Determine the [X, Y] coordinate at the center of the cell enclosing the given text.  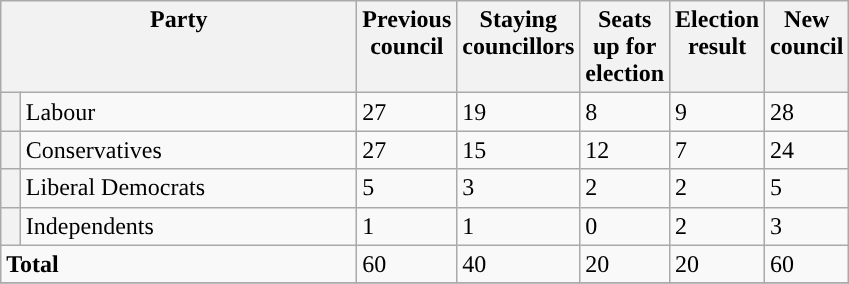
15 [518, 150]
9 [718, 112]
Independents [188, 226]
Total [179, 264]
7 [718, 150]
Labour [188, 112]
40 [518, 264]
12 [625, 150]
Liberal Democrats [188, 188]
Staying councillors [518, 47]
28 [807, 112]
0 [625, 226]
Party [179, 47]
8 [625, 112]
Election result [718, 47]
19 [518, 112]
24 [807, 150]
Conservatives [188, 150]
Seats up for election [625, 47]
Previous council [407, 47]
New council [807, 47]
